Scan for the cell matching the given text and deliver its [x, y] coordinate at center. 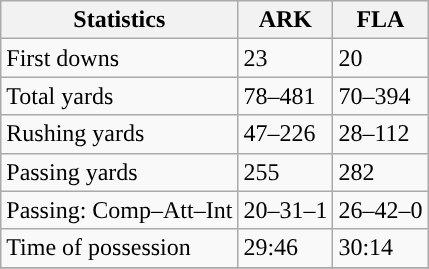
Rushing yards [120, 134]
282 [380, 172]
Time of possession [120, 248]
78–481 [286, 96]
ARK [286, 20]
29:46 [286, 248]
Statistics [120, 20]
30:14 [380, 248]
47–226 [286, 134]
255 [286, 172]
28–112 [380, 134]
Total yards [120, 96]
First downs [120, 58]
20–31–1 [286, 210]
Passing: Comp–Att–Int [120, 210]
FLA [380, 20]
Passing yards [120, 172]
26–42–0 [380, 210]
70–394 [380, 96]
20 [380, 58]
23 [286, 58]
